Output the [X, Y] coordinate of the center of the cell containing the given text.  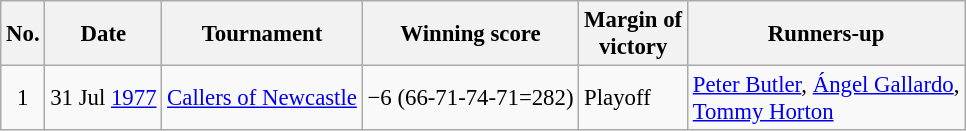
Runners-up [826, 34]
1 [23, 98]
−6 (66-71-74-71=282) [470, 98]
Callers of Newcastle [262, 98]
No. [23, 34]
Playoff [634, 98]
Date [104, 34]
Peter Butler, Ángel Gallardo, Tommy Horton [826, 98]
Tournament [262, 34]
Winning score [470, 34]
Margin ofvictory [634, 34]
31 Jul 1977 [104, 98]
